Return the (x, y) coordinate for the center point of the cell that contains the specified text.  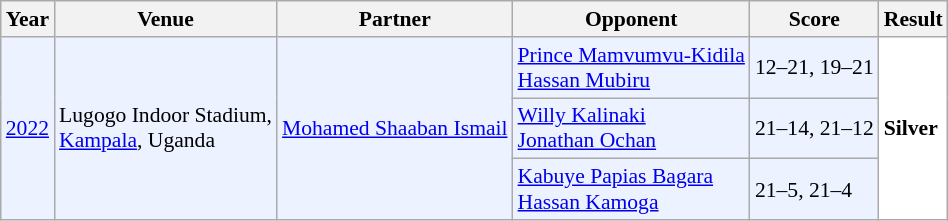
Opponent (632, 19)
21–5, 21–4 (814, 190)
Willy Kalinaki Jonathan Ochan (632, 128)
Kabuye Papias Bagara Hassan Kamoga (632, 190)
Partner (395, 19)
Lugogo Indoor Stadium,Kampala, Uganda (166, 128)
Year (28, 19)
Score (814, 19)
Silver (914, 128)
Mohamed Shaaban Ismail (395, 128)
12–21, 19–21 (814, 68)
Result (914, 19)
2022 (28, 128)
Venue (166, 19)
21–14, 21–12 (814, 128)
Prince Mamvumvu-Kidila Hassan Mubiru (632, 68)
